Determine the [X, Y] coordinate at the center of the cell enclosing the given text.  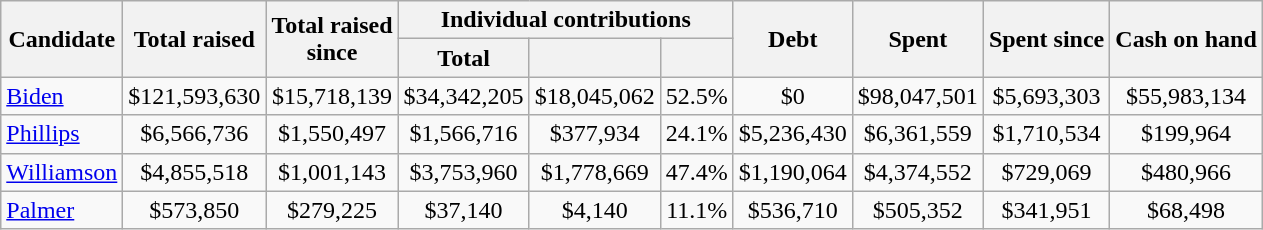
$0 [792, 96]
$480,966 [1186, 172]
$55,983,134 [1186, 96]
$121,593,630 [194, 96]
$536,710 [792, 210]
Phillips [62, 134]
Spent since [1046, 39]
$729,069 [1046, 172]
52.5% [696, 96]
$37,140 [464, 210]
$505,352 [918, 210]
$279,225 [332, 210]
Biden [62, 96]
$5,236,430 [792, 134]
$4,374,552 [918, 172]
$4,855,518 [194, 172]
$1,566,716 [464, 134]
11.1% [696, 210]
Cash on hand [1186, 39]
$6,566,736 [194, 134]
Candidate [62, 39]
$5,693,303 [1046, 96]
$341,951 [1046, 210]
47.4% [696, 172]
$18,045,062 [594, 96]
Total raised [194, 39]
$6,361,559 [918, 134]
Individual contributions [566, 20]
$1,778,669 [594, 172]
$3,753,960 [464, 172]
$573,850 [194, 210]
$98,047,501 [918, 96]
$377,934 [594, 134]
$1,550,497 [332, 134]
Spent [918, 39]
Williamson [62, 172]
$199,964 [1186, 134]
24.1% [696, 134]
$1,001,143 [332, 172]
$4,140 [594, 210]
$1,710,534 [1046, 134]
$68,498 [1186, 210]
Total [464, 58]
$15,718,139 [332, 96]
Total raisedsince [332, 39]
$1,190,064 [792, 172]
Palmer [62, 210]
Debt [792, 39]
$34,342,205 [464, 96]
